Capture the cell that displays the provided text and extract its (X, Y) central coordinate. 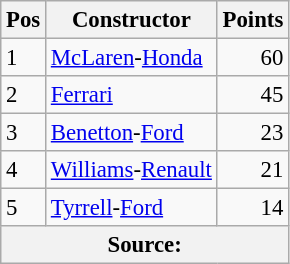
Pos (24, 20)
21 (252, 170)
Tyrrell-Ford (132, 208)
23 (252, 133)
Source: (145, 245)
45 (252, 95)
Benetton-Ford (132, 133)
5 (24, 208)
Ferrari (132, 95)
1 (24, 58)
2 (24, 95)
4 (24, 170)
McLaren-Honda (132, 58)
14 (252, 208)
Williams-Renault (132, 170)
Points (252, 20)
Constructor (132, 20)
60 (252, 58)
3 (24, 133)
